Output the [x, y] coordinate of the center of the cell containing the given text.  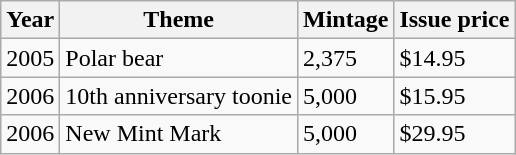
Theme [179, 20]
Polar bear [179, 58]
2005 [30, 58]
Mintage [345, 20]
Issue price [454, 20]
New Mint Mark [179, 134]
10th anniversary toonie [179, 96]
$29.95 [454, 134]
Year [30, 20]
$15.95 [454, 96]
$14.95 [454, 58]
2,375 [345, 58]
